Detect which cell encompasses the target text, then output its [X, Y] center coordinate. 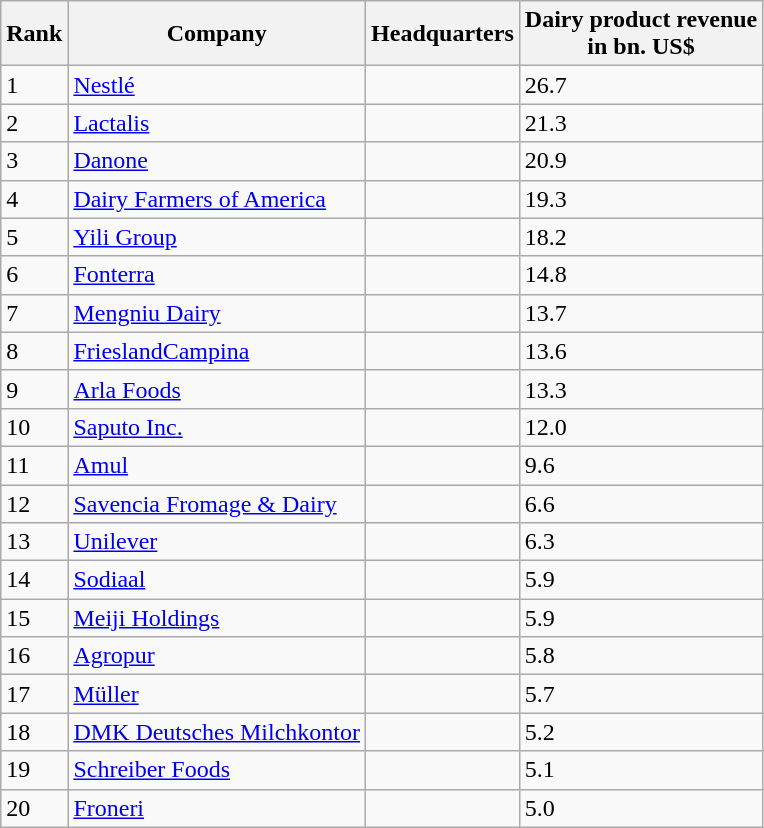
Dairy Farmers of America [217, 199]
Rank [34, 34]
6 [34, 275]
12.0 [640, 427]
5 [34, 237]
Sodiaal [217, 580]
5.8 [640, 656]
Saputo Inc. [217, 427]
Company [217, 34]
2 [34, 123]
19 [34, 770]
9 [34, 389]
Danone [217, 161]
10 [34, 427]
5.1 [640, 770]
Unilever [217, 542]
5.7 [640, 694]
6.6 [640, 503]
17 [34, 694]
Nestlé [217, 85]
9.6 [640, 465]
15 [34, 618]
5.0 [640, 808]
Fonterra [217, 275]
7 [34, 313]
Meiji Holdings [217, 618]
13.3 [640, 389]
1 [34, 85]
14 [34, 580]
Arla Foods [217, 389]
11 [34, 465]
18 [34, 732]
16 [34, 656]
13.6 [640, 351]
8 [34, 351]
12 [34, 503]
6.3 [640, 542]
Amul [217, 465]
Mengniu Dairy [217, 313]
Schreiber Foods [217, 770]
13.7 [640, 313]
20.9 [640, 161]
13 [34, 542]
DMK Deutsches Milchkontor [217, 732]
Lactalis [217, 123]
Dairy product revenue in bn. US$ [640, 34]
Froneri [217, 808]
FrieslandCampina [217, 351]
18.2 [640, 237]
Müller [217, 694]
5.2 [640, 732]
Headquarters [443, 34]
21.3 [640, 123]
Yili Group [217, 237]
19.3 [640, 199]
14.8 [640, 275]
Savencia Fromage & Dairy [217, 503]
4 [34, 199]
Agropur [217, 656]
3 [34, 161]
20 [34, 808]
26.7 [640, 85]
